Determine the [X, Y] coordinate at the center of the cell enclosing the given text.  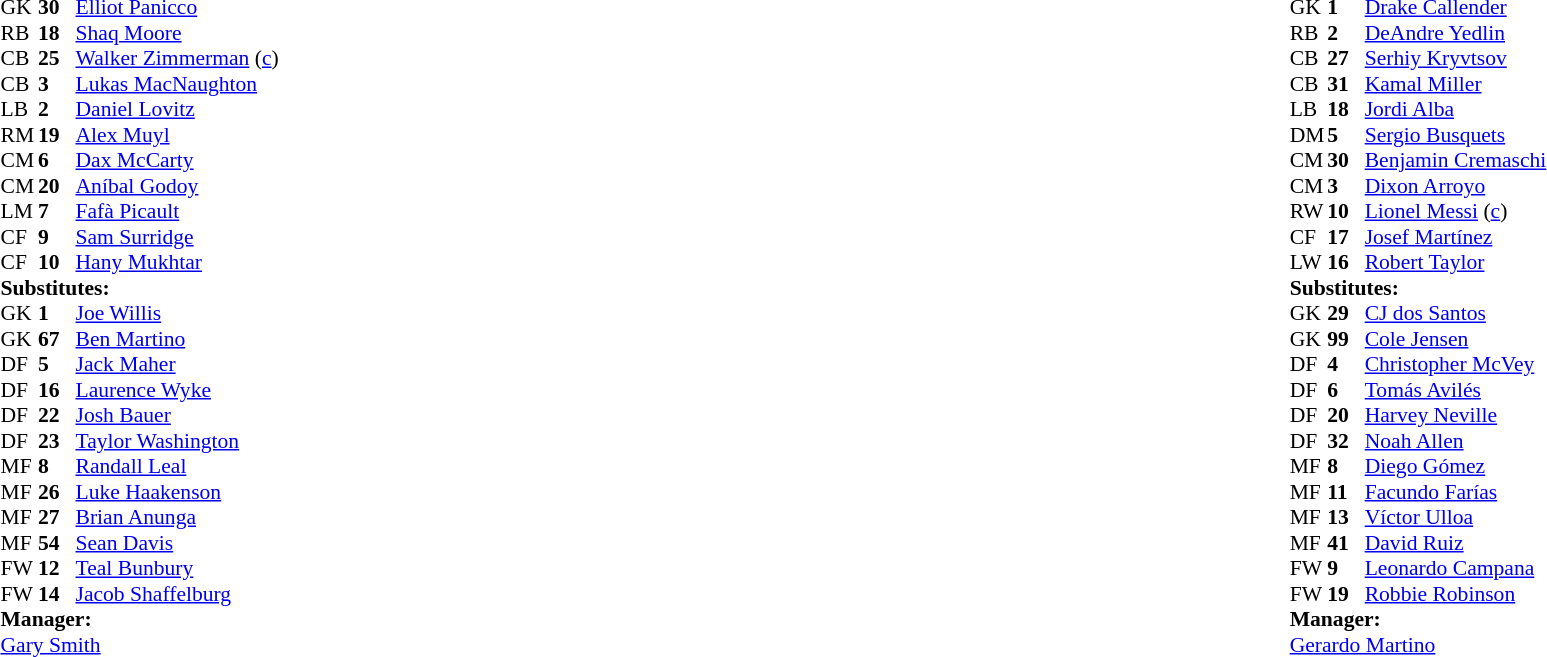
Jacob Shaffelburg [178, 594]
Harvey Neville [1456, 415]
Fafà Picault [178, 211]
67 [57, 339]
Kamal Miller [1456, 84]
Laurence Wyke [178, 390]
12 [57, 569]
RM [19, 135]
Lukas MacNaughton [178, 84]
13 [1346, 517]
LW [1309, 263]
Christopher McVey [1456, 365]
11 [1346, 492]
Robert Taylor [1456, 263]
RW [1309, 211]
Joe Willis [178, 313]
Randall Leal [178, 467]
Shaq Moore [178, 33]
25 [57, 59]
Josh Bauer [178, 415]
Noah Allen [1456, 441]
32 [1346, 441]
Aníbal Godoy [178, 186]
Luke Haakenson [178, 492]
4 [1346, 365]
Sean Davis [178, 543]
Hany Mukhtar [178, 263]
Jack Maher [178, 365]
LM [19, 211]
Taylor Washington [178, 441]
1 [57, 313]
54 [57, 543]
Sergio Busquets [1456, 135]
Jordi Alba [1456, 109]
Cole Jensen [1456, 339]
Teal Bunbury [178, 569]
DeAndre Yedlin [1456, 33]
Diego Gómez [1456, 467]
23 [57, 441]
Sam Surridge [178, 237]
7 [57, 211]
DM [1309, 135]
Facundo Farías [1456, 492]
17 [1346, 237]
Dixon Arroyo [1456, 186]
Alex Muyl [178, 135]
Brian Anunga [178, 517]
Daniel Lovitz [178, 109]
CJ dos Santos [1456, 313]
Leonardo Campana [1456, 569]
Benjamin Cremaschi [1456, 161]
Lionel Messi (c) [1456, 211]
31 [1346, 84]
Tomás Avilés [1456, 390]
Dax McCarty [178, 161]
22 [57, 415]
30 [1346, 161]
99 [1346, 339]
Serhiy Kryvtsov [1456, 59]
14 [57, 594]
Víctor Ulloa [1456, 517]
Ben Martino [178, 339]
29 [1346, 313]
Josef Martínez [1456, 237]
David Ruiz [1456, 543]
26 [57, 492]
Walker Zimmerman (c) [178, 59]
41 [1346, 543]
Robbie Robinson [1456, 594]
